Detect which cell encompasses the target text, then output its (x, y) center coordinate. 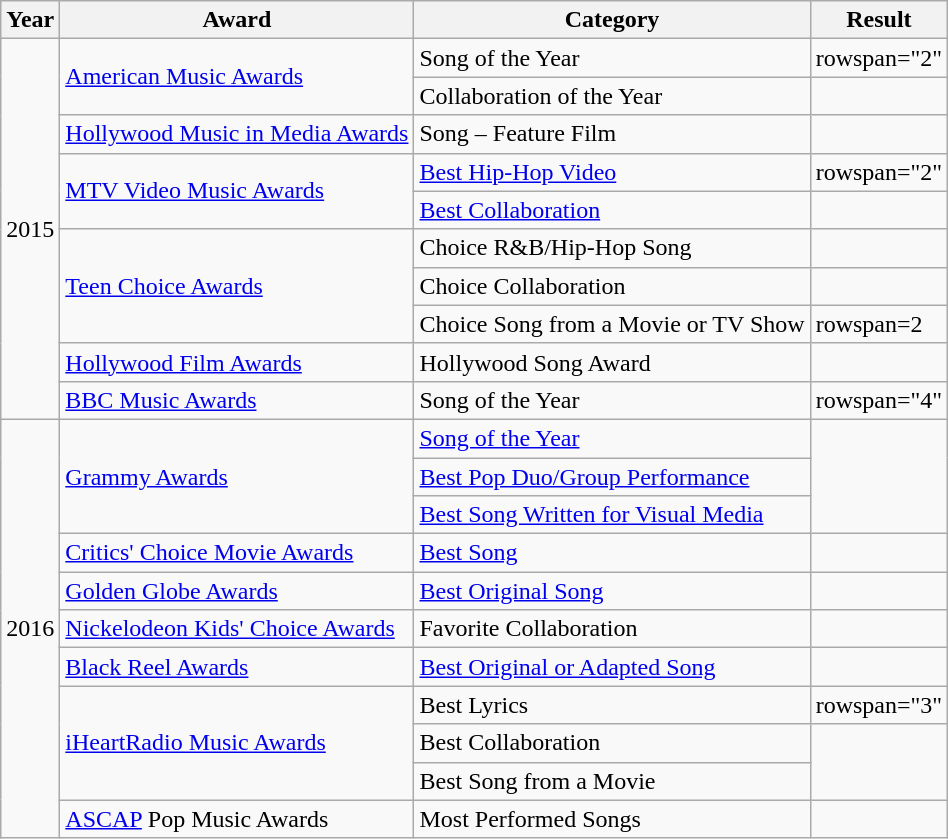
Best Song Written for Visual Media (612, 515)
Hollywood Song Award (612, 362)
BBC Music Awards (237, 400)
Most Performed Songs (612, 819)
Teen Choice Awards (237, 286)
Golden Globe Awards (237, 591)
rowspan="3" (879, 705)
Award (237, 20)
Best Pop Duo/Group Performance (612, 477)
Hollywood Film Awards (237, 362)
American Music Awards (237, 77)
2016 (30, 628)
Best Original or Adapted Song (612, 667)
Result (879, 20)
Category (612, 20)
Best Original Song (612, 591)
Collaboration of the Year (612, 96)
Best Lyrics (612, 705)
Choice Song from a Movie or TV Show (612, 324)
Choice Collaboration (612, 286)
Grammy Awards (237, 476)
iHeartRadio Music Awards (237, 743)
Year (30, 20)
rowspan=2 (879, 324)
Best Song from a Movie (612, 781)
MTV Video Music Awards (237, 191)
2015 (30, 230)
Critics' Choice Movie Awards (237, 553)
Hollywood Music in Media Awards (237, 134)
Best Song (612, 553)
Black Reel Awards (237, 667)
Favorite Collaboration (612, 629)
Nickelodeon Kids' Choice Awards (237, 629)
rowspan="4" (879, 400)
ASCAP Pop Music Awards (237, 819)
Song – Feature Film (612, 134)
Best Hip-Hop Video (612, 172)
Choice R&B/Hip-Hop Song (612, 248)
